Scan for the cell matching the given text and deliver its [x, y] coordinate at center. 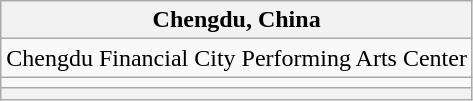
Chengdu, China [237, 20]
Chengdu Financial City Performing Arts Center [237, 58]
